Extract the (X, Y) coordinate from the center of the cell holding the provided text.  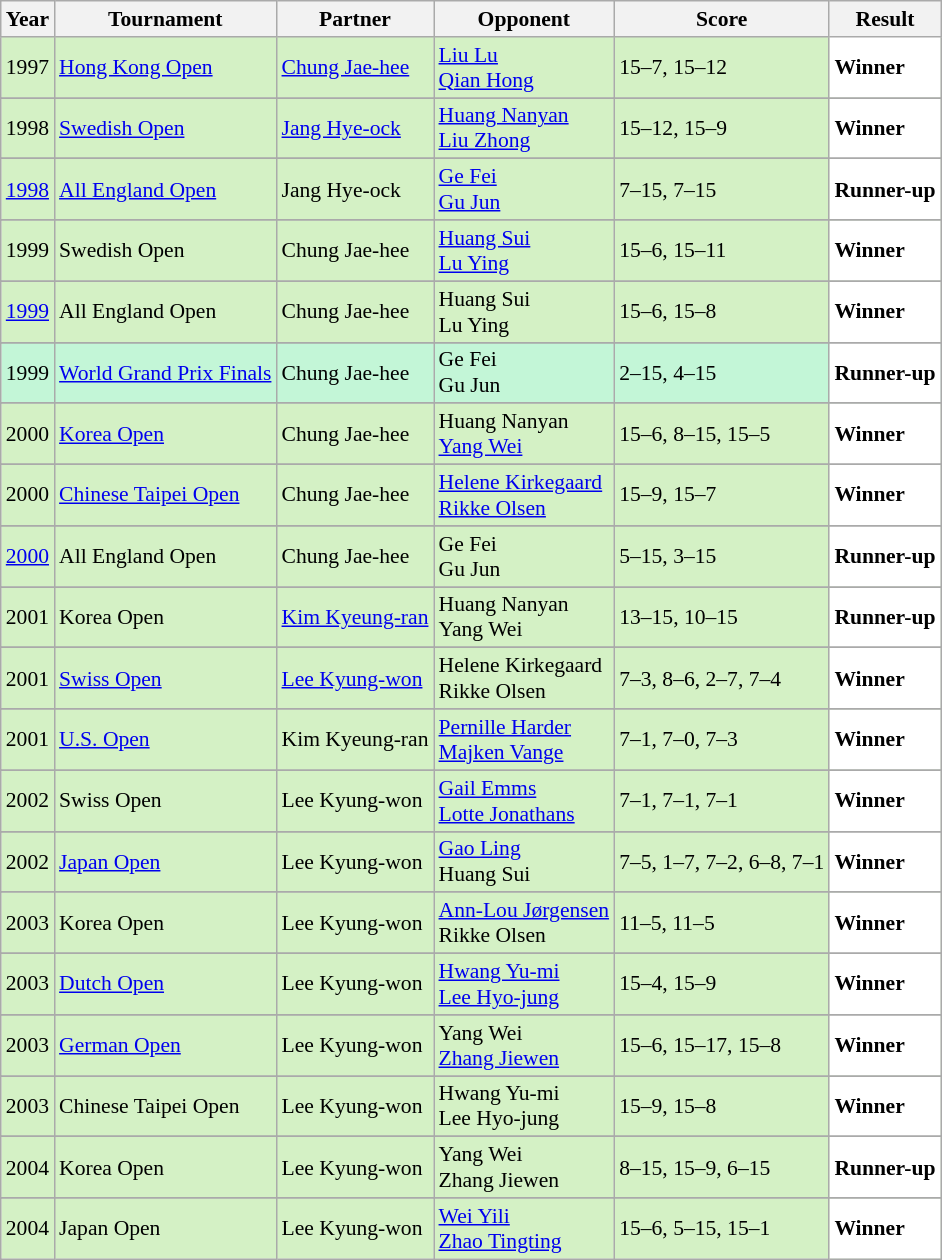
Result (884, 19)
15–12, 15–9 (722, 128)
U.S. Open (165, 740)
Score (722, 19)
Huang Nanyan Liu Zhong (524, 128)
Tournament (165, 19)
World Grand Prix Finals (165, 372)
Pernille Harder Majken Vange (524, 740)
11–5, 11–5 (722, 924)
Year (28, 19)
Ann-Lou Jørgensen Rikke Olsen (524, 924)
7–1, 7–0, 7–3 (722, 740)
15–9, 15–8 (722, 1106)
Wei Yili Zhao Tingting (524, 1228)
Hong Kong Open (165, 68)
1997 (28, 68)
7–3, 8–6, 2–7, 7–4 (722, 678)
2–15, 4–15 (722, 372)
German Open (165, 1046)
Dutch Open (165, 984)
15–4, 15–9 (722, 984)
15–6, 15–11 (722, 250)
Opponent (524, 19)
7–5, 1–7, 7–2, 6–8, 7–1 (722, 862)
Gao Ling Huang Sui (524, 862)
15–6, 15–17, 15–8 (722, 1046)
15–7, 15–12 (722, 68)
15–6, 15–8 (722, 312)
15–6, 8–15, 15–5 (722, 434)
Partner (354, 19)
8–15, 15–9, 6–15 (722, 1168)
13–15, 10–15 (722, 618)
5–15, 3–15 (722, 556)
15–6, 5–15, 15–1 (722, 1228)
7–15, 7–15 (722, 190)
15–9, 15–7 (722, 496)
Liu Lu Qian Hong (524, 68)
7–1, 7–1, 7–1 (722, 800)
Gail Emms Lotte Jonathans (524, 800)
